From the cell containing the given text, extract its center point as [X, Y] coordinate. 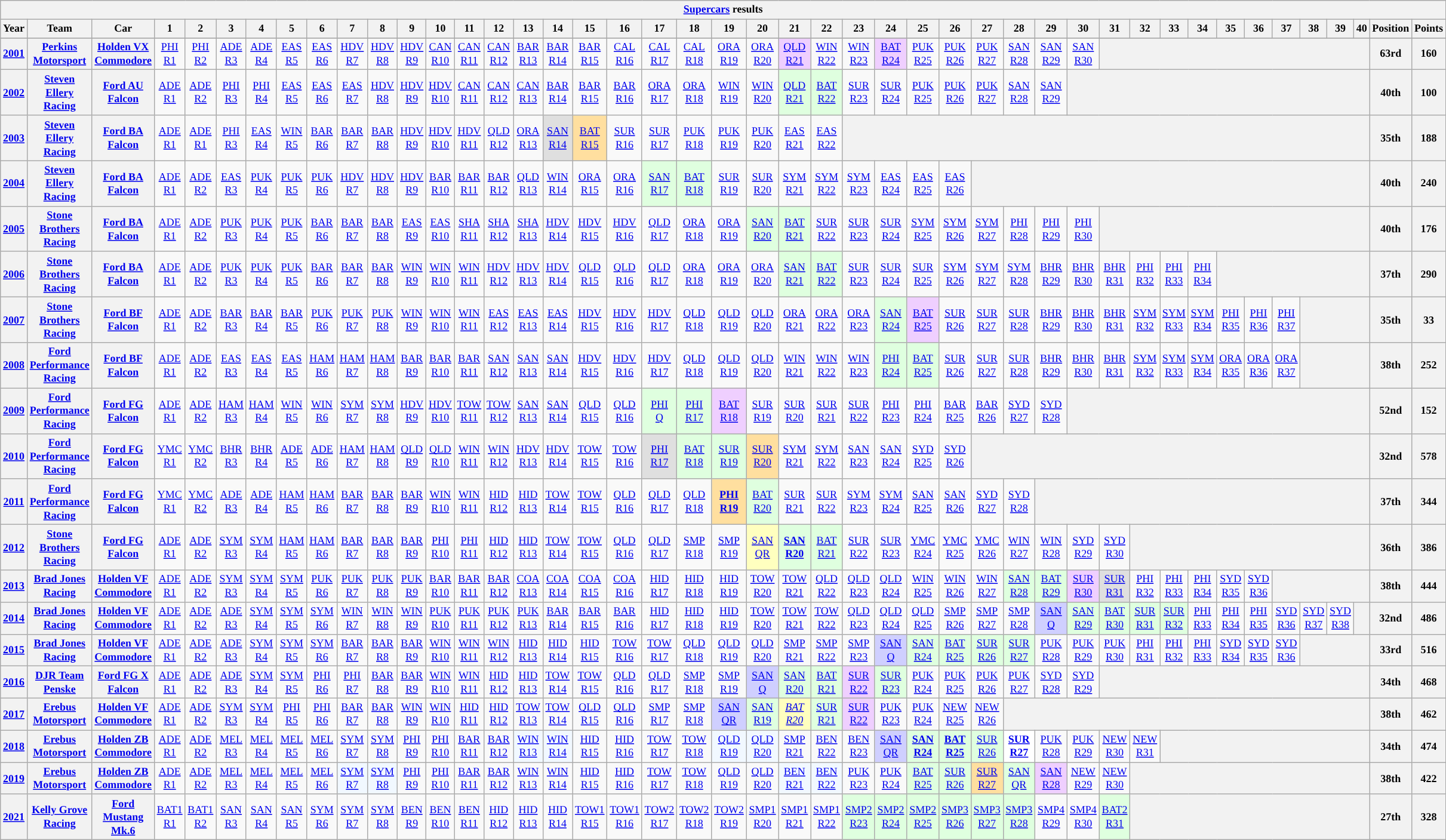
BHRR3 [232, 456]
Position [1391, 29]
578 [1429, 456]
2008 [14, 365]
SANR25 [923, 501]
Points [1429, 29]
COAR13 [528, 586]
32 [1145, 29]
TOWR13 [528, 714]
SMP1R22 [827, 817]
13 [528, 29]
PUKR10 [441, 618]
2005 [14, 229]
HAMR3 [232, 411]
ORAR16 [624, 183]
BARR26 [987, 411]
2011 [14, 501]
30 [1083, 29]
ORAR35 [1231, 365]
SYDR30 [1115, 547]
QLDR10 [441, 456]
CALR17 [659, 54]
PHIR19 [729, 501]
BAT2R31 [1115, 817]
SYDR26 [955, 456]
36th [1391, 547]
11 [469, 29]
22 [827, 29]
WINR26 [955, 586]
EASR10 [441, 229]
COAR15 [590, 586]
444 [1429, 586]
BAT1R1 [170, 817]
38 [1313, 29]
SMP1R21 [795, 817]
52nd [1391, 411]
16 [624, 29]
ORAR36 [1259, 365]
Ford FG X Falcon [123, 682]
ADER6 [322, 456]
2012 [14, 547]
Ford Mustang Mk.6 [123, 817]
40 [1361, 29]
CANR13 [528, 93]
BENR21 [795, 779]
18 [694, 29]
TOW1R15 [590, 817]
SMPR23 [859, 650]
TOW2R18 [694, 817]
SMP2R25 [923, 817]
SMPR22 [827, 650]
TOW2R17 [659, 817]
7 [352, 29]
BARR4 [261, 320]
BAT1R2 [201, 817]
2003 [14, 138]
2016 [14, 682]
63rd [1391, 54]
SANR3 [232, 817]
QLDR9 [412, 456]
17 [659, 29]
SMP3R26 [955, 817]
SANR5 [291, 817]
SURR30 [1083, 586]
NEWR26 [987, 714]
WINR19 [729, 93]
14 [558, 29]
YMCR26 [987, 547]
Ford AU Falcon [123, 93]
SHAR12 [499, 229]
SYDR37 [1313, 618]
WINR21 [795, 365]
2009 [14, 411]
PUKR13 [528, 618]
ADER5 [291, 456]
HAMR4 [261, 411]
20 [762, 29]
2007 [14, 320]
2017 [14, 714]
NEWR25 [955, 714]
2010 [14, 456]
SANR19 [762, 714]
SYMR24 [891, 501]
ORAR15 [590, 183]
2 [201, 29]
Team [60, 29]
8 [382, 29]
TOWR11 [469, 411]
188 [1429, 138]
HDVR12 [499, 274]
2002 [14, 93]
EASR9 [412, 229]
SMP3R27 [987, 817]
PUKR30 [1115, 650]
PHIQ [659, 411]
Perkins Motorsport [60, 54]
2018 [14, 746]
BHRR4 [261, 456]
YMCR24 [923, 547]
Year [14, 29]
SYDR38 [1341, 618]
PUKR11 [469, 618]
TOW2R19 [729, 817]
PHIR31 [1145, 650]
TOW1R16 [624, 817]
4 [261, 29]
10 [441, 29]
ORAR23 [859, 320]
COAR14 [558, 586]
COAR16 [624, 586]
SMP4R29 [1051, 817]
PHIR23 [891, 411]
NEWR29 [1083, 779]
EASR14 [558, 320]
SANR4 [261, 817]
DJR Team Penske [60, 682]
240 [1429, 183]
Holden VX Commodore [123, 54]
2013 [14, 586]
SMP1R20 [762, 817]
BARR5 [291, 320]
33rd [1391, 650]
TOWR12 [499, 411]
ORAR22 [827, 320]
PHIR28 [1019, 229]
EASR21 [795, 138]
36 [1259, 29]
SMP3R28 [1019, 817]
SANR17 [659, 183]
37 [1286, 29]
152 [1429, 411]
BARR13 [528, 54]
34 [1202, 29]
468 [1429, 682]
SYDR25 [923, 456]
BATR15 [590, 138]
516 [1429, 650]
PHIR37 [1286, 320]
160 [1429, 54]
SMPR28 [1019, 618]
24 [891, 29]
3 [232, 29]
WINR8 [382, 618]
HDVR11 [469, 138]
SMP2R24 [891, 817]
2004 [14, 183]
QLDR22 [827, 586]
176 [1429, 229]
6 [322, 29]
PHIR11 [469, 547]
39 [1341, 29]
2006 [14, 274]
27 [987, 29]
PUKR18 [694, 138]
SMP2R23 [859, 817]
21 [795, 29]
28 [1019, 29]
474 [1429, 746]
BARR25 [955, 411]
PUKR19 [729, 138]
BATR30 [1115, 618]
WINR25 [923, 586]
SMPR17 [659, 714]
2019 [14, 779]
23 [859, 29]
EASR7 [352, 93]
Supercars results [724, 10]
SURR32 [1174, 618]
26 [955, 29]
SANR26 [955, 501]
SHAR11 [469, 229]
SMP4R30 [1083, 817]
WINR7 [352, 618]
CALR16 [624, 54]
SYDR34 [1231, 650]
ORAR17 [659, 93]
100 [1429, 93]
PHIR7 [352, 682]
QLDR13 [528, 183]
9 [412, 29]
1 [170, 29]
PUKR20 [762, 138]
2021 [14, 817]
5 [291, 29]
29 [1051, 29]
252 [1429, 365]
BENR11 [469, 817]
PHIR30 [1083, 229]
SURR25 [923, 274]
31 [1115, 29]
SMPR26 [955, 618]
12 [499, 29]
486 [1429, 618]
EASR22 [827, 138]
27th [1391, 817]
PHIR36 [1259, 320]
WINR6 [322, 411]
WINR20 [762, 93]
CANR10 [441, 54]
35 [1231, 29]
QLDR25 [923, 618]
HIDR11 [469, 714]
CALR18 [694, 54]
PHIR2 [201, 54]
TOWR22 [827, 618]
2014 [14, 618]
19 [729, 29]
422 [1429, 779]
SANR23 [859, 456]
SYMR28 [1019, 274]
PHIR29 [1051, 229]
2001 [14, 54]
BARR3 [232, 320]
PHIR1 [170, 54]
EASR25 [923, 183]
15 [590, 29]
SHAR13 [528, 229]
EASR24 [891, 183]
SYMR25 [923, 229]
25 [923, 29]
NEWR31 [1145, 746]
290 [1429, 274]
386 [1429, 547]
SURR17 [659, 138]
BENR9 [412, 817]
ORAR21 [795, 320]
SANR30 [1083, 54]
344 [1429, 501]
SANR21 [795, 274]
BENR10 [441, 817]
2015 [14, 650]
WINR28 [1051, 547]
462 [1429, 714]
BATR29 [1051, 586]
PHIR5 [291, 714]
YMCR25 [955, 547]
328 [1429, 817]
EASR13 [528, 320]
EASR26 [955, 183]
PUKR9 [412, 586]
ORAR13 [528, 138]
PHIR4 [261, 93]
Car [123, 29]
BATR24 [891, 54]
Kelly Grove Racing [60, 817]
ORAR37 [1286, 365]
SMPR27 [987, 618]
EASR12 [499, 320]
SANR12 [499, 365]
PUKR12 [499, 618]
SURR16 [624, 138]
QLDR12 [499, 138]
BENR23 [859, 746]
